Scan for the cell matching the given text and deliver its [X, Y] coordinate at center. 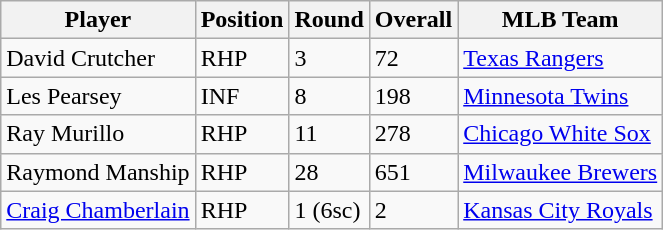
Raymond Manship [98, 172]
278 [413, 134]
1 (6sc) [329, 210]
Craig Chamberlain [98, 210]
David Crutcher [98, 58]
Kansas City Royals [560, 210]
8 [329, 96]
Les Pearsey [98, 96]
Position [242, 20]
651 [413, 172]
INF [242, 96]
198 [413, 96]
72 [413, 58]
Round [329, 20]
Chicago White Sox [560, 134]
Overall [413, 20]
11 [329, 134]
Player [98, 20]
3 [329, 58]
28 [329, 172]
Ray Murillo [98, 134]
2 [413, 210]
Minnesota Twins [560, 96]
MLB Team [560, 20]
Milwaukee Brewers [560, 172]
Texas Rangers [560, 58]
